For the text-containing cell, return its midpoint in [x, y] coordinate format. 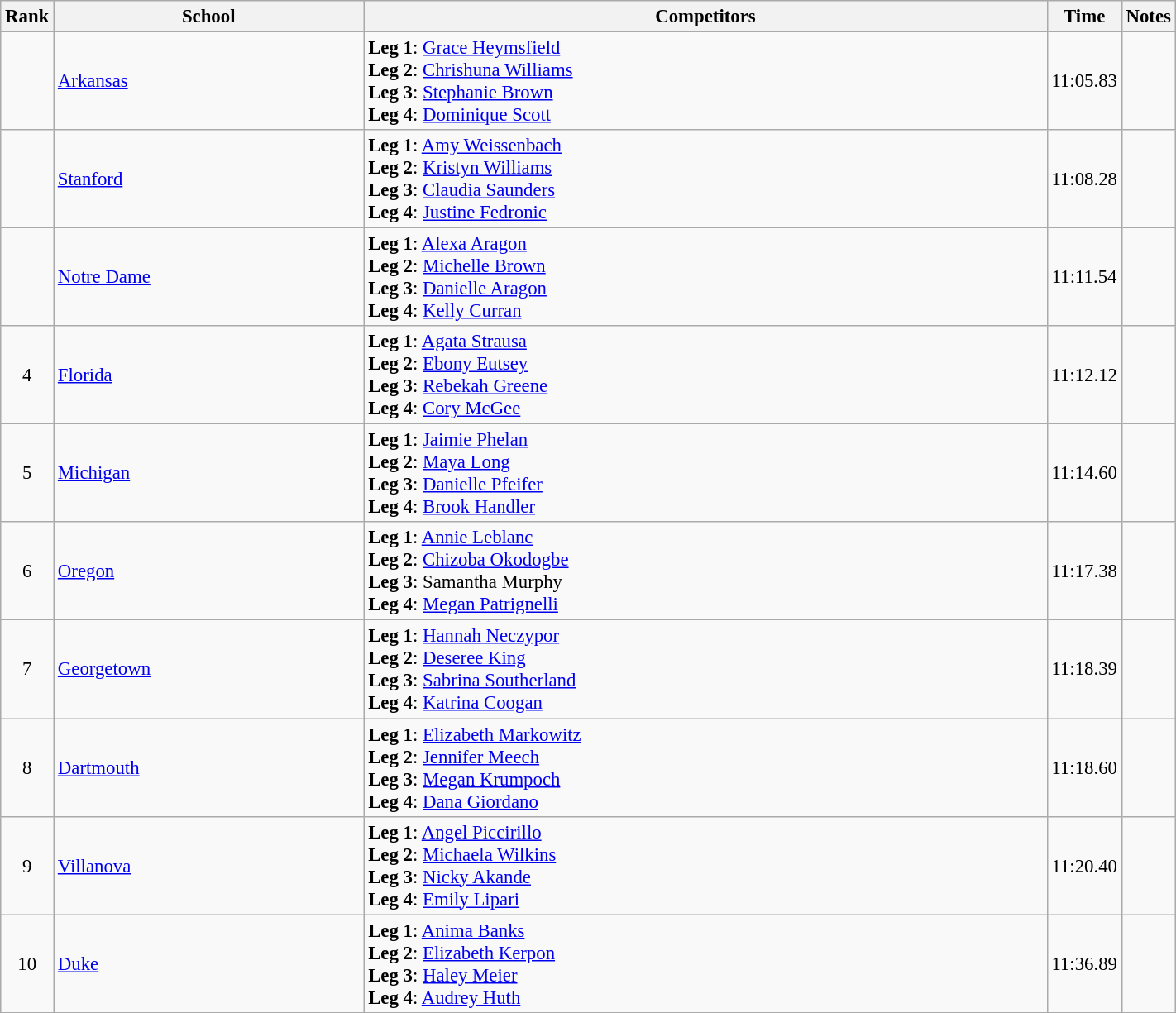
Georgetown [208, 670]
11:18.39 [1084, 670]
11:17.38 [1084, 572]
Notes [1148, 17]
Leg 1: Elizabeth Markowitz Leg 2: Jennifer Meech Leg 3: Megan Krumpoch Leg 4: Dana Giordano [705, 767]
Rank [27, 17]
9 [27, 865]
Michigan [208, 473]
11:20.40 [1084, 865]
4 [27, 375]
Leg 1: Agata Strausa Leg 2: Ebony Eutsey Leg 3: Rebekah Greene Leg 4: Cory McGee [705, 375]
Villanova [208, 865]
11:12.12 [1084, 375]
Duke [208, 964]
6 [27, 572]
Leg 1: Hannah Neczypor Leg 2: Deseree King Leg 3: Sabrina Southerland Leg 4: Katrina Coogan [705, 670]
5 [27, 473]
10 [27, 964]
11:36.89 [1084, 964]
11:11.54 [1084, 278]
Dartmouth [208, 767]
Leg 1: Amy Weissenbach Leg 2: Kristyn Williams Leg 3: Claudia Saunders Leg 4: Justine Fedronic [705, 179]
Notre Dame [208, 278]
Florida [208, 375]
Leg 1: Annie Leblanc Leg 2: Chizoba Okodogbe Leg 3: Samantha Murphy Leg 4: Megan Patrignelli [705, 572]
Stanford [208, 179]
7 [27, 670]
11:18.60 [1084, 767]
Leg 1: Jaimie Phelan Leg 2: Maya Long Leg 3: Danielle Pfeifer Leg 4: Brook Handler [705, 473]
Leg 1: Alexa Aragon Leg 2: Michelle Brown Leg 3: Danielle Aragon Leg 4: Kelly Curran [705, 278]
11:14.60 [1084, 473]
Leg 1: Angel Piccirillo Leg 2: Michaela Wilkins Leg 3: Nicky Akande Leg 4: Emily Lipari [705, 865]
Time [1084, 17]
11:05.83 [1084, 81]
Leg 1: Grace Heymsfield Leg 2: Chrishuna Williams Leg 3: Stephanie Brown Leg 4: Dominique Scott [705, 81]
Leg 1: Anima Banks Leg 2: Elizabeth Kerpon Leg 3: Haley Meier Leg 4: Audrey Huth [705, 964]
Oregon [208, 572]
11:08.28 [1084, 179]
8 [27, 767]
Competitors [705, 17]
School [208, 17]
Arkansas [208, 81]
